Detect which cell encompasses the target text, then output its [X, Y] center coordinate. 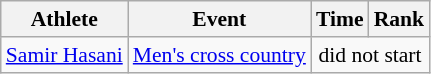
Samir Hasani [64, 55]
Athlete [64, 19]
did not start [370, 55]
Men's cross country [220, 55]
Time [340, 19]
Rank [400, 19]
Event [220, 19]
